Locate the cell with the specified text and output its (X, Y) center coordinate. 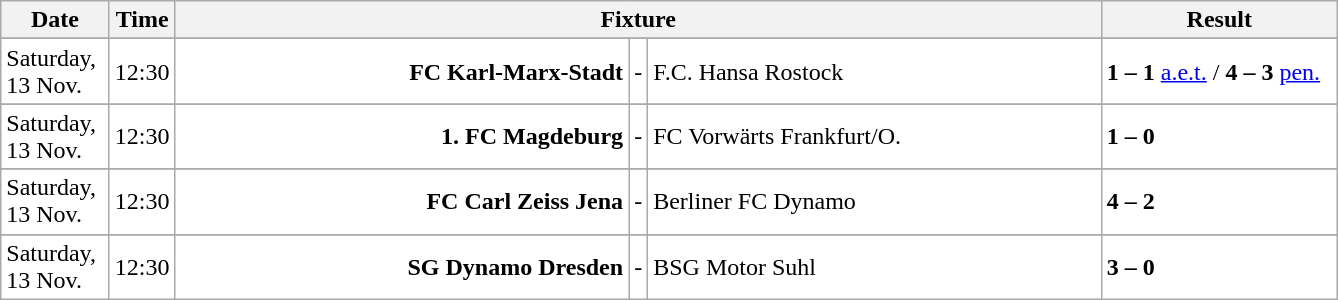
FC Karl-Marx-Stadt (402, 72)
FC Vorwärts Frankfurt/O. (875, 136)
BSG Motor Suhl (875, 266)
F.C. Hansa Rostock (875, 72)
Fixture (638, 20)
1. FC Magdeburg (402, 136)
1 – 0 (1219, 136)
1 – 1 a.e.t. / 4 – 3 pen. (1219, 72)
Date (56, 20)
FC Carl Zeiss Jena (402, 202)
Berliner FC Dynamo (875, 202)
3 – 0 (1219, 266)
SG Dynamo Dresden (402, 266)
4 – 2 (1219, 202)
Time (142, 20)
Result (1219, 20)
